Determine the (x, y) coordinate at the center of the cell enclosing the given text.  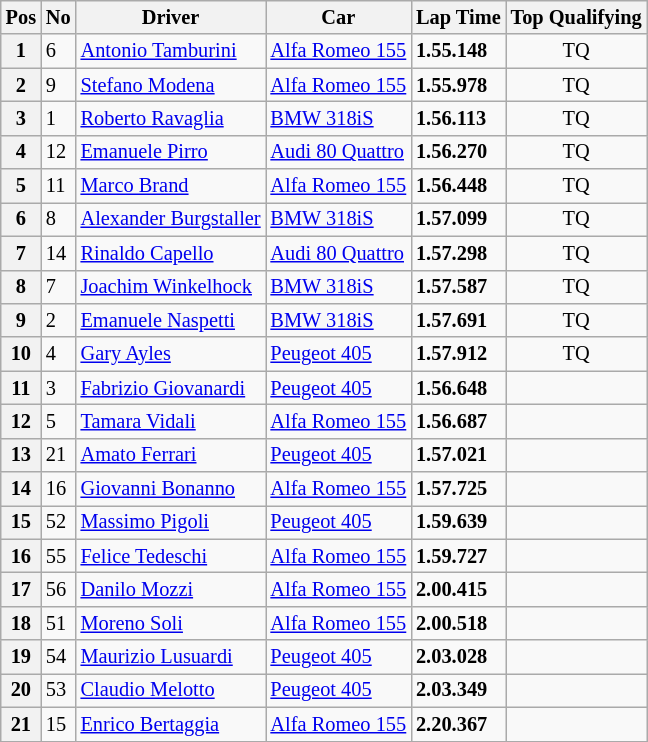
1.57.021 (458, 455)
56 (58, 589)
1.57.691 (458, 320)
1.56.448 (458, 186)
Claudio Melotto (171, 690)
Stefano Modena (171, 85)
Emanuele Pirro (171, 152)
1.56.270 (458, 152)
Emanuele Naspetti (171, 320)
Enrico Bertaggia (171, 724)
54 (58, 657)
1.55.148 (458, 51)
55 (58, 556)
51 (58, 623)
Maurizio Lusuardi (171, 657)
Amato Ferrari (171, 455)
18 (21, 623)
Top Qualifying (576, 17)
Tamara Vidali (171, 421)
Marco Brand (171, 186)
1.57.298 (458, 253)
No (58, 17)
1.57.099 (458, 219)
Pos (21, 17)
Danilo Mozzi (171, 589)
19 (21, 657)
1.56.687 (458, 421)
Antonio Tamburini (171, 51)
17 (21, 589)
Fabrizio Giovanardi (171, 388)
53 (58, 690)
1.57.912 (458, 354)
2.20.367 (458, 724)
Massimo Pigoli (171, 522)
2.00.415 (458, 589)
10 (21, 354)
Felice Tedeschi (171, 556)
20 (21, 690)
Moreno Soli (171, 623)
Roberto Ravaglia (171, 118)
52 (58, 522)
Gary Ayles (171, 354)
Alexander Burgstaller (171, 219)
2.03.028 (458, 657)
Lap Time (458, 17)
13 (21, 455)
1.57.725 (458, 489)
1.59.727 (458, 556)
1.57.587 (458, 287)
1.56.648 (458, 388)
2.00.518 (458, 623)
1.55.978 (458, 85)
Driver (171, 17)
1.59.639 (458, 522)
Giovanni Bonanno (171, 489)
Car (339, 17)
Joachim Winkelhock (171, 287)
2.03.349 (458, 690)
Rinaldo Capello (171, 253)
1.56.113 (458, 118)
